Capture the cell that displays the provided text and extract its (x, y) central coordinate. 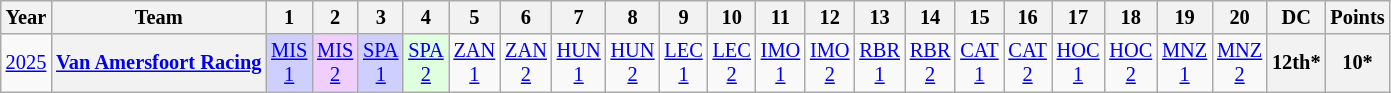
SPA1 (380, 63)
Van Amersfoort Racing (158, 63)
RBR1 (879, 63)
IMO2 (830, 63)
14 (930, 17)
DC (1296, 17)
18 (1130, 17)
LEC1 (683, 63)
MIS1 (289, 63)
Points (1357, 17)
12th* (1296, 63)
2025 (26, 63)
12 (830, 17)
ZAN2 (526, 63)
3 (380, 17)
RBR2 (930, 63)
1 (289, 17)
4 (426, 17)
CAT2 (1028, 63)
10 (732, 17)
15 (979, 17)
LEC2 (732, 63)
HUN2 (633, 63)
2 (335, 17)
7 (579, 17)
13 (879, 17)
10* (1357, 63)
17 (1078, 17)
Team (158, 17)
HOC1 (1078, 63)
9 (683, 17)
CAT1 (979, 63)
5 (475, 17)
16 (1028, 17)
MIS2 (335, 63)
HUN1 (579, 63)
Year (26, 17)
8 (633, 17)
MNZ2 (1240, 63)
MNZ1 (1184, 63)
ZAN1 (475, 63)
11 (780, 17)
20 (1240, 17)
6 (526, 17)
HOC2 (1130, 63)
19 (1184, 17)
IMO1 (780, 63)
SPA2 (426, 63)
